Output the [X, Y] coordinate of the center of the cell containing the given text.  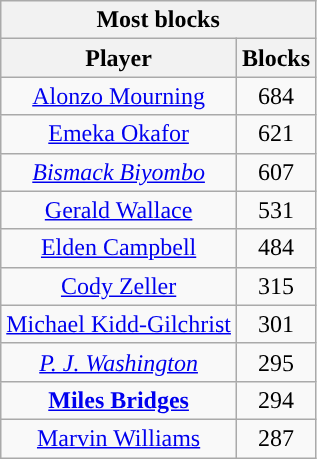
294 [276, 400]
287 [276, 438]
Michael Kidd-Gilchrist [119, 324]
484 [276, 248]
P. J. Washington [119, 362]
Cody Zeller [119, 286]
684 [276, 96]
Player [119, 58]
Most blocks [158, 20]
315 [276, 286]
Alonzo Mourning [119, 96]
Blocks [276, 58]
531 [276, 210]
607 [276, 172]
Emeka Okafor [119, 134]
621 [276, 134]
Bismack Biyombo [119, 172]
295 [276, 362]
Marvin Williams [119, 438]
Gerald Wallace [119, 210]
Elden Campbell [119, 248]
301 [276, 324]
Miles Bridges [119, 400]
